Identify which cell holds the provided text, then report its [X, Y] central coordinate. 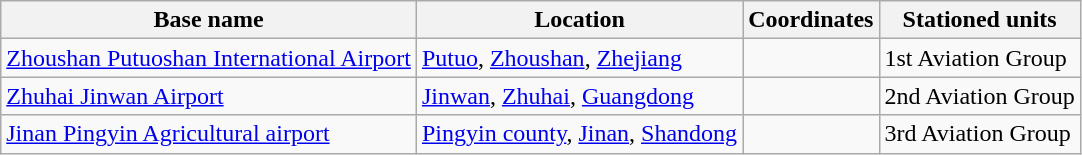
Pingyin county, Jinan, Shandong [579, 134]
Putuo, Zhoushan, Zhejiang [579, 58]
Zhuhai Jinwan Airport [209, 96]
Zhoushan Putuoshan International Airport [209, 58]
Coordinates [811, 20]
Location [579, 20]
2nd Aviation Group [980, 96]
Jinan Pingyin Agricultural airport [209, 134]
Jinwan, Zhuhai, Guangdong [579, 96]
3rd Aviation Group [980, 134]
Base name [209, 20]
1st Aviation Group [980, 58]
Stationed units [980, 20]
